Search for the cell housing the specified text and yield its (x, y) center coordinate. 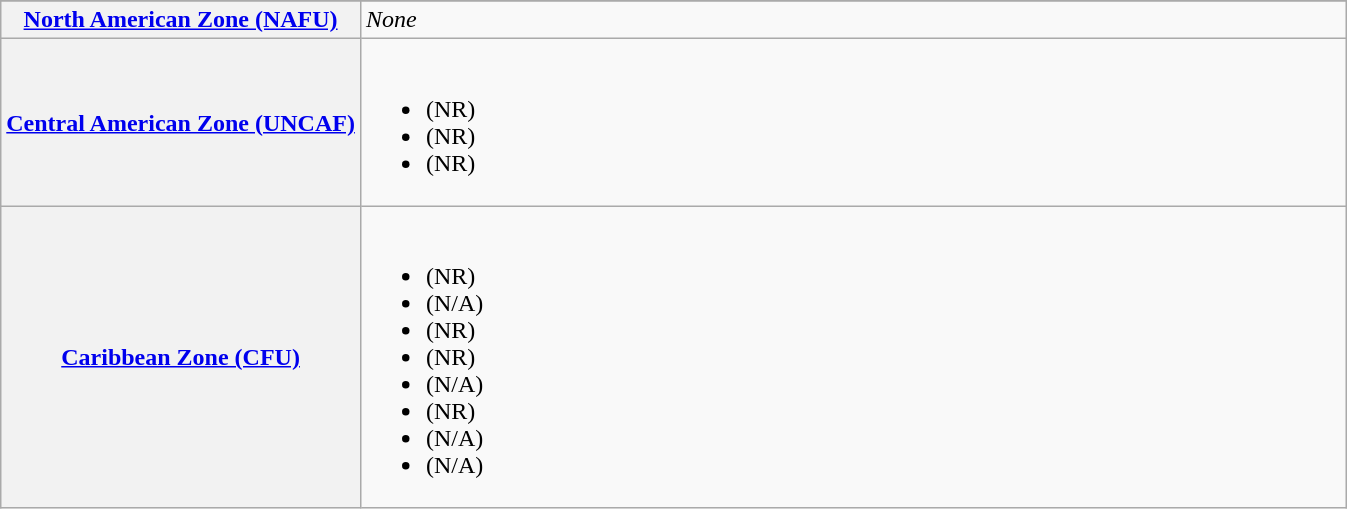
North American Zone (NAFU) (181, 20)
None (853, 20)
Central American Zone (UNCAF) (181, 122)
(NR) (NR) (NR) (853, 122)
(NR) (N/A) (NR) (NR) (N/A) (NR) (N/A) (N/A) (853, 357)
Caribbean Zone (CFU) (181, 357)
